Determine the [x, y] coordinate at the center of the cell enclosing the given text.  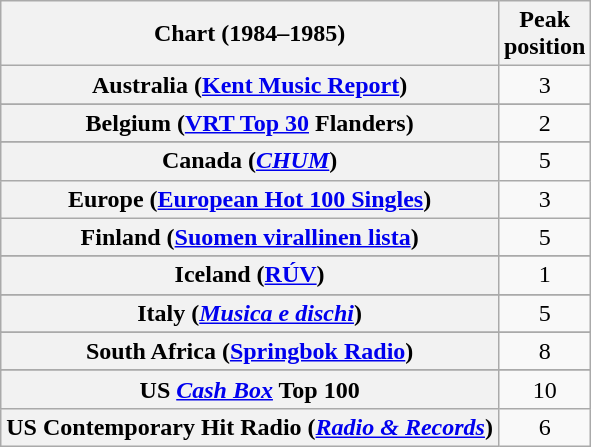
6 [544, 427]
US Cash Box Top 100 [250, 389]
Iceland (RÚV) [250, 275]
2 [544, 123]
Finland (Suomen virallinen lista) [250, 237]
Chart (1984–1985) [250, 34]
Belgium (VRT Top 30 Flanders) [250, 123]
Italy (Musica e dischi) [250, 313]
1 [544, 275]
Europe (European Hot 100 Singles) [250, 199]
South Africa (Springbok Radio) [250, 351]
Peakposition [544, 34]
8 [544, 351]
10 [544, 389]
US Contemporary Hit Radio (Radio & Records) [250, 427]
Canada (CHUM) [250, 161]
Australia (Kent Music Report) [250, 85]
